Detect which cell encompasses the target text, then output its [x, y] center coordinate. 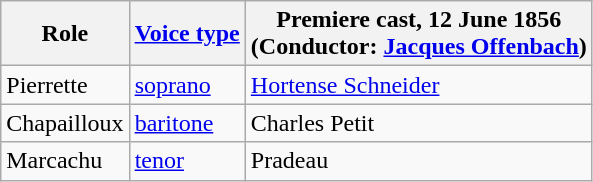
Chapailloux [65, 123]
Voice type [187, 34]
soprano [187, 85]
Premiere cast, 12 June 1856(Conductor: Jacques Offenbach) [418, 34]
Hortense Schneider [418, 85]
tenor [187, 161]
Charles Petit [418, 123]
Pierrette [65, 85]
Marcachu [65, 161]
Pradeau [418, 161]
Role [65, 34]
baritone [187, 123]
